Output the (X, Y) coordinate of the center of the cell containing the given text.  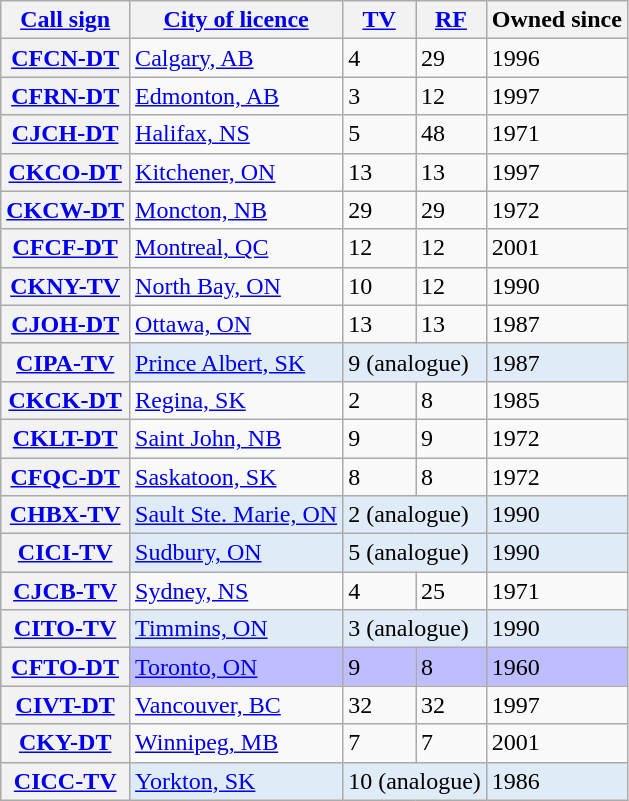
Halifax, NS (236, 134)
Timmins, ON (236, 629)
CJCB-TV (66, 591)
Yorkton, SK (236, 781)
CKCK-DT (66, 400)
Sudbury, ON (236, 553)
CHBX-TV (66, 515)
CFQC-DT (66, 477)
25 (452, 591)
CKNY-TV (66, 286)
Prince Albert, SK (236, 362)
CJOH-DT (66, 324)
Saskatoon, SK (236, 477)
Kitchener, ON (236, 172)
CFCN-DT (66, 58)
1986 (556, 781)
Calgary, AB (236, 58)
City of licence (236, 20)
3 (380, 96)
TV (380, 20)
10 (analogue) (415, 781)
Toronto, ON (236, 667)
48 (452, 134)
5 (analogue) (415, 553)
North Bay, ON (236, 286)
Owned since (556, 20)
Montreal, QC (236, 248)
CIPA-TV (66, 362)
Saint John, NB (236, 438)
CKCO-DT (66, 172)
Vancouver, BC (236, 705)
CIVT-DT (66, 705)
1996 (556, 58)
Sydney, NS (236, 591)
10 (380, 286)
9 (analogue) (415, 362)
CICC-TV (66, 781)
Ottawa, ON (236, 324)
1960 (556, 667)
5 (380, 134)
CICI-TV (66, 553)
CITO-TV (66, 629)
CKY-DT (66, 743)
3 (analogue) (415, 629)
CKLT-DT (66, 438)
RF (452, 20)
Moncton, NB (236, 210)
CFCF-DT (66, 248)
Edmonton, AB (236, 96)
CJCH-DT (66, 134)
2 (380, 400)
1985 (556, 400)
CKCW-DT (66, 210)
Call sign (66, 20)
Sault Ste. Marie, ON (236, 515)
Winnipeg, MB (236, 743)
2 (analogue) (415, 515)
CFRN-DT (66, 96)
CFTO-DT (66, 667)
Regina, SK (236, 400)
